Scan for the cell matching the given text and deliver its (x, y) coordinate at center. 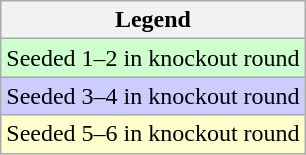
Seeded 3–4 in knockout round (153, 96)
Legend (153, 20)
Seeded 1–2 in knockout round (153, 58)
Seeded 5–6 in knockout round (153, 134)
